Find where the given text appears and provide that cell's center as (X, Y) coordinate. 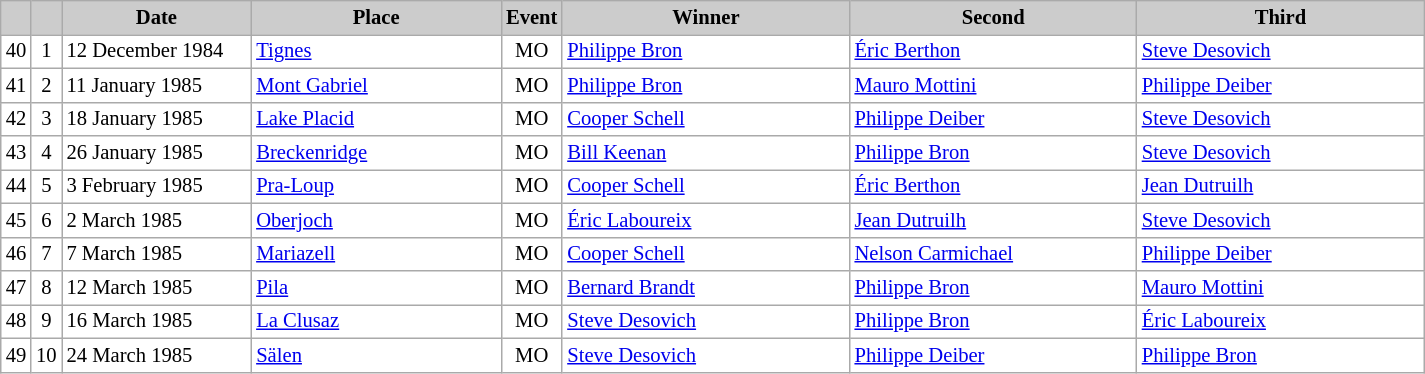
12 March 1985 (157, 287)
26 January 1985 (157, 153)
Pila (376, 287)
18 January 1985 (157, 119)
Breckenridge (376, 153)
Lake Placid (376, 119)
1 (46, 51)
10 (46, 355)
9 (46, 321)
6 (46, 220)
Date (157, 17)
Mariazell (376, 254)
Mont Gabriel (376, 85)
Winner (706, 17)
12 December 1984 (157, 51)
16 March 1985 (157, 321)
48 (16, 321)
Bernard Brandt (706, 287)
La Clusaz (376, 321)
43 (16, 153)
49 (16, 355)
Bill Keenan (706, 153)
5 (46, 186)
44 (16, 186)
42 (16, 119)
Nelson Carmichael (994, 254)
46 (16, 254)
Pra-Loup (376, 186)
3 (46, 119)
Second (994, 17)
3 February 1985 (157, 186)
24 March 1985 (157, 355)
11 January 1985 (157, 85)
47 (16, 287)
Oberjoch (376, 220)
Tignes (376, 51)
7 (46, 254)
Third (1280, 17)
Event (532, 17)
4 (46, 153)
7 March 1985 (157, 254)
Sälen (376, 355)
8 (46, 287)
Place (376, 17)
2 (46, 85)
41 (16, 85)
40 (16, 51)
2 March 1985 (157, 220)
45 (16, 220)
